Search for the cell housing the specified text and yield its [x, y] center coordinate. 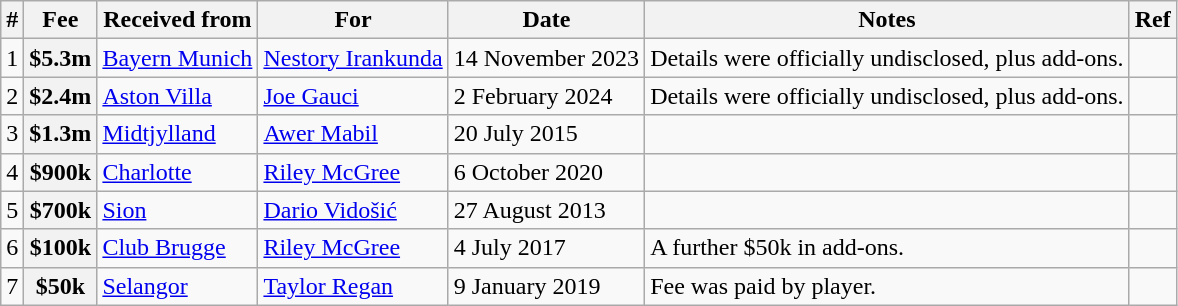
20 July 2015 [546, 134]
Awer Mabil [353, 134]
Midtjylland [178, 134]
14 November 2023 [546, 58]
5 [12, 210]
Nestory Irankunda [353, 58]
2 February 2024 [546, 96]
Club Brugge [178, 248]
Selangor [178, 286]
Aston Villa [178, 96]
Date [546, 20]
6 [12, 248]
$100k [60, 248]
$900k [60, 172]
Ref [1152, 20]
Fee was paid by player. [888, 286]
4 July 2017 [546, 248]
Bayern Munich [178, 58]
Fee [60, 20]
1 [12, 58]
27 August 2013 [546, 210]
Taylor Regan [353, 286]
9 January 2019 [546, 286]
Dario Vidošić [353, 210]
$5.3m [60, 58]
Sion [178, 210]
For [353, 20]
$700k [60, 210]
7 [12, 286]
$2.4m [60, 96]
2 [12, 96]
Received from [178, 20]
A further $50k in add-ons. [888, 248]
4 [12, 172]
Joe Gauci [353, 96]
# [12, 20]
Charlotte [178, 172]
$50k [60, 286]
6 October 2020 [546, 172]
Notes [888, 20]
3 [12, 134]
$1.3m [60, 134]
